Locate the cell with the specified text and output its [x, y] center coordinate. 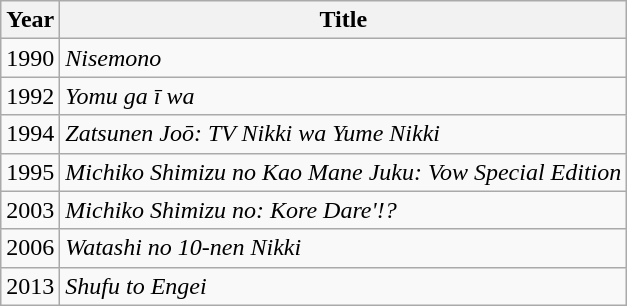
Zatsunen Joō: TV Nikki wa Yume Nikki [344, 134]
Yomu ga ī wa [344, 96]
1992 [30, 96]
2003 [30, 210]
1995 [30, 172]
Michiko Shimizu no: Kore Dare'!? [344, 210]
Michiko Shimizu no Kao Mane Juku: Vow Special Edition [344, 172]
1990 [30, 58]
Watashi no 10-nen Nikki [344, 248]
Year [30, 20]
2013 [30, 286]
Shufu to Engei [344, 286]
Title [344, 20]
Nisemono [344, 58]
2006 [30, 248]
1994 [30, 134]
